Return the [x, y] coordinate for the center point of the cell that contains the specified text.  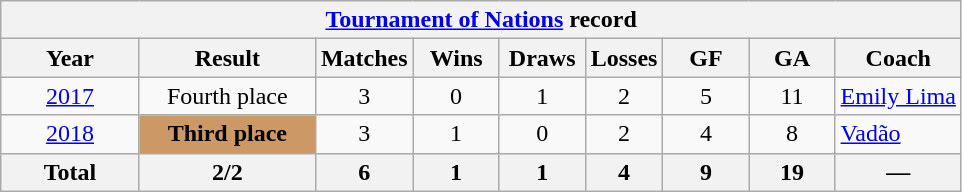
9 [706, 172]
Year [70, 58]
GA [792, 58]
Total [70, 172]
8 [792, 134]
5 [706, 96]
2018 [70, 134]
Vadão [898, 134]
Losses [624, 58]
Coach [898, 58]
GF [706, 58]
Emily Lima [898, 96]
Result [227, 58]
11 [792, 96]
19 [792, 172]
Third place [227, 134]
Tournament of Nations record [482, 20]
2/2 [227, 172]
Wins [456, 58]
Draws [542, 58]
6 [364, 172]
Matches [364, 58]
Fourth place [227, 96]
2017 [70, 96]
— [898, 172]
